Identify which cell holds the provided text, then report its (x, y) central coordinate. 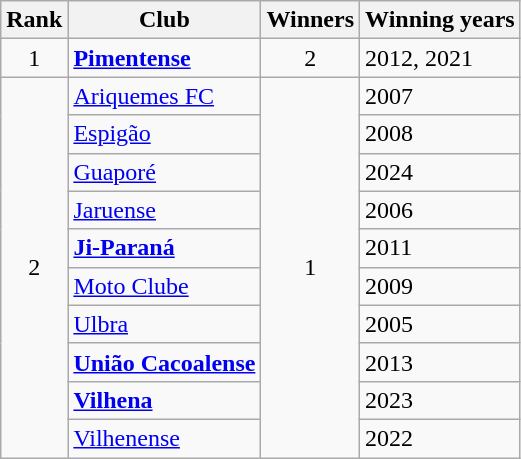
Ji-Paraná (164, 248)
2009 (440, 286)
2023 (440, 400)
Vilhena (164, 400)
2022 (440, 438)
Club (164, 20)
2005 (440, 324)
2006 (440, 210)
Ulbra (164, 324)
Espigão (164, 134)
2013 (440, 362)
Winning years (440, 20)
Moto Clube (164, 286)
Vilhenense (164, 438)
2007 (440, 96)
Guaporé (164, 172)
2011 (440, 248)
2024 (440, 172)
Jaruense (164, 210)
União Cacoalense (164, 362)
2012, 2021 (440, 58)
Pimentense (164, 58)
Rank (34, 20)
Winners (310, 20)
2008 (440, 134)
Ariquemes FC (164, 96)
